For the text-containing cell, return its midpoint in [x, y] coordinate format. 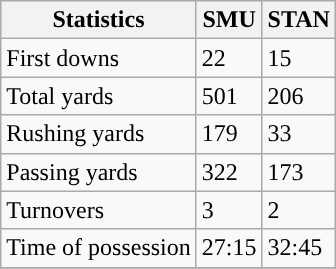
SMU [229, 20]
173 [298, 172]
27:15 [229, 248]
Time of possession [99, 248]
3 [229, 210]
206 [298, 96]
Passing yards [99, 172]
32:45 [298, 248]
22 [229, 58]
33 [298, 134]
179 [229, 134]
2 [298, 210]
Statistics [99, 20]
STAN [298, 20]
First downs [99, 58]
Rushing yards [99, 134]
322 [229, 172]
15 [298, 58]
Turnovers [99, 210]
Total yards [99, 96]
501 [229, 96]
